Provide the [X, Y] coordinate of the cell's center where the given text is located.  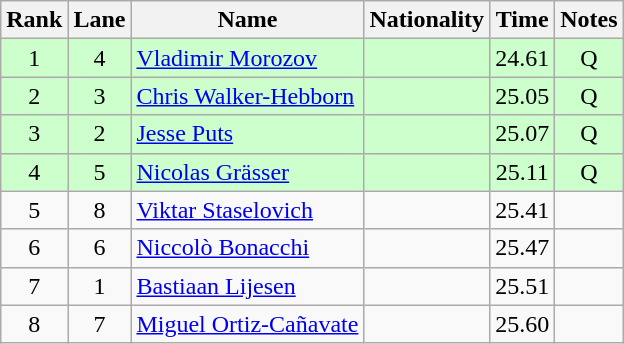
25.07 [522, 134]
Notes [589, 20]
Niccolò Bonacchi [248, 248]
25.47 [522, 248]
Lane [100, 20]
25.41 [522, 210]
24.61 [522, 58]
Nicolas Grässer [248, 172]
Miguel Ortiz-Cañavate [248, 324]
25.60 [522, 324]
Vladimir Morozov [248, 58]
Chris Walker-Hebborn [248, 96]
25.05 [522, 96]
Name [248, 20]
Nationality [427, 20]
25.11 [522, 172]
Rank [34, 20]
Jesse Puts [248, 134]
25.51 [522, 286]
Bastiaan Lijesen [248, 286]
Viktar Staselovich [248, 210]
Time [522, 20]
